Determine the (x, y) coordinate at the center of the cell enclosing the given text.  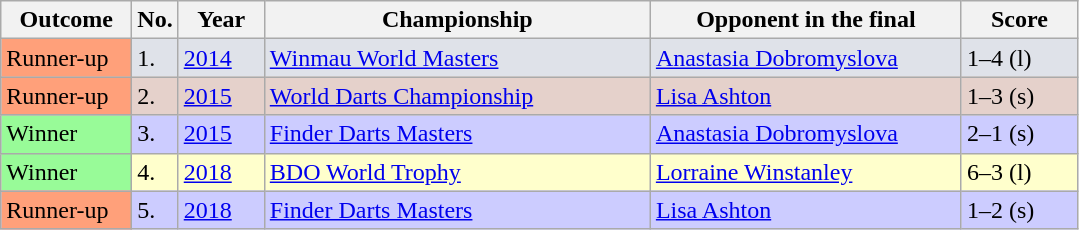
Score (1019, 20)
Winmau World Masters (457, 58)
1–3 (s) (1019, 96)
3. (155, 134)
Lorraine Winstanley (806, 172)
6–3 (l) (1019, 172)
5. (155, 210)
1–4 (l) (1019, 58)
2. (155, 96)
4. (155, 172)
Year (221, 20)
Championship (457, 20)
1. (155, 58)
BDO World Trophy (457, 172)
World Darts Championship (457, 96)
Opponent in the final (806, 20)
Outcome (66, 20)
1–2 (s) (1019, 210)
No. (155, 20)
2–1 (s) (1019, 134)
2014 (221, 58)
